Scan for the cell matching the given text and deliver its (x, y) coordinate at center. 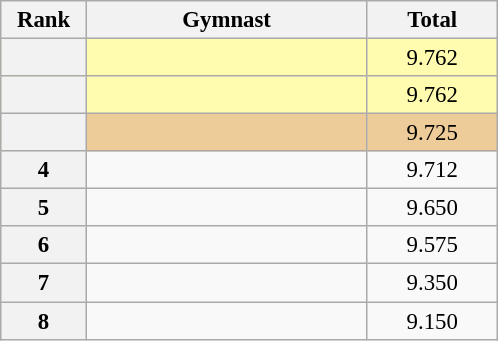
9.725 (432, 133)
9.575 (432, 245)
5 (44, 208)
Gymnast (226, 20)
Rank (44, 20)
4 (44, 170)
8 (44, 321)
6 (44, 245)
7 (44, 283)
Total (432, 20)
9.650 (432, 208)
9.350 (432, 283)
9.712 (432, 170)
9.150 (432, 321)
